Identify which cell holds the provided text, then report its (x, y) central coordinate. 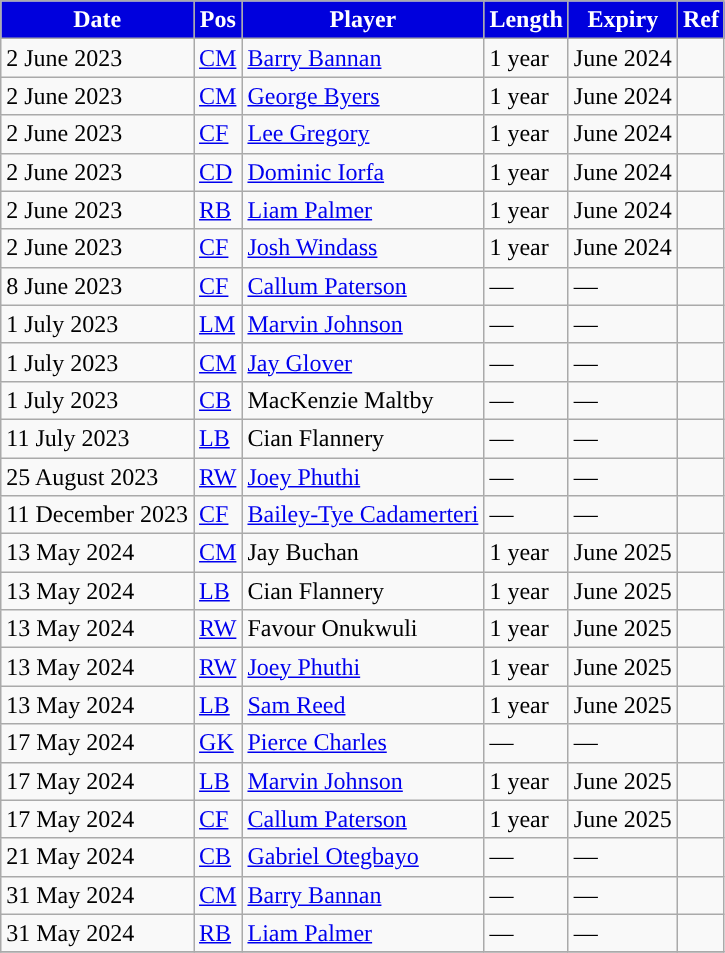
Expiry (622, 20)
George Byers (363, 96)
Sam Reed (363, 705)
Jay Buchan (363, 553)
Length (526, 20)
11 December 2023 (98, 515)
Pos (218, 20)
Bailey-Tye Cadamerteri (363, 515)
LM (218, 324)
21 May 2024 (98, 857)
CD (218, 172)
11 July 2023 (98, 438)
MacKenzie Maltby (363, 400)
Josh Windass (363, 248)
Dominic Iorfa (363, 172)
Jay Glover (363, 362)
Pierce Charles (363, 743)
Date (98, 20)
8 June 2023 (98, 286)
Gabriel Otegbayo (363, 857)
Ref (700, 20)
Favour Onukwuli (363, 629)
Lee Gregory (363, 134)
GK (218, 743)
Player (363, 20)
25 August 2023 (98, 477)
